Capture the cell that displays the provided text and extract its [x, y] central coordinate. 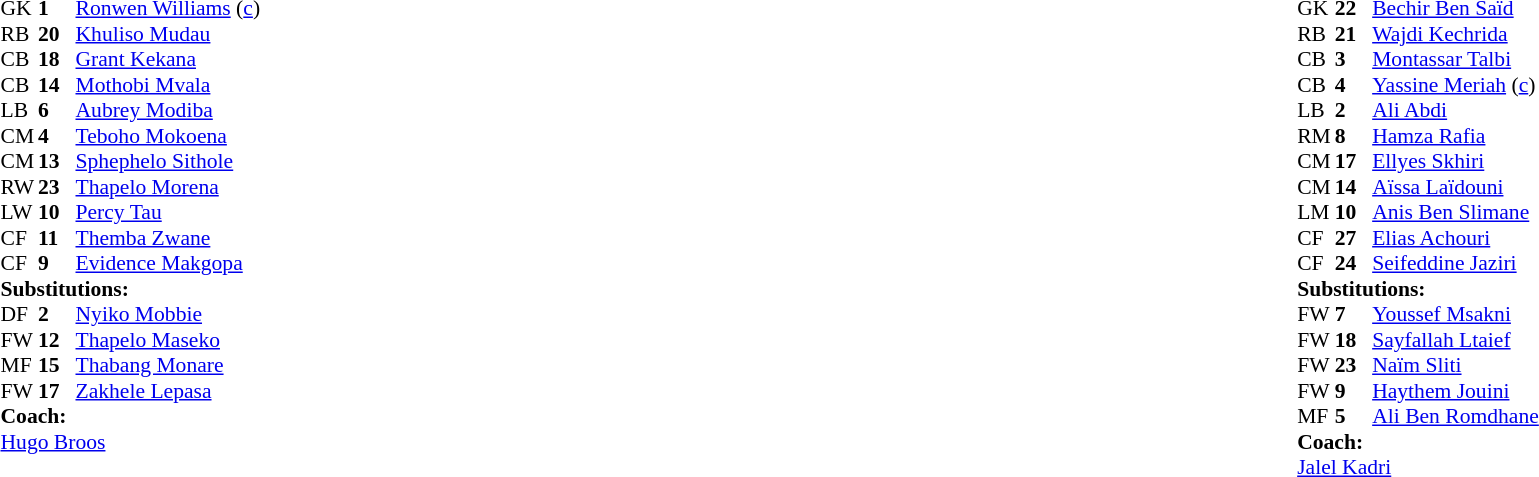
RM [1316, 136]
Wajdi Kechrida [1456, 34]
Naïm Sliti [1456, 365]
Aïssa Laïdouni [1456, 187]
7 [1354, 315]
Ali Ben Romdhane [1456, 417]
3 [1354, 59]
DF [19, 315]
Thabang Monare [168, 365]
Montassar Talbi [1456, 59]
Seifeddine Jaziri [1456, 263]
Khuliso Mudau [168, 34]
Mothobi Mvala [168, 85]
Thapelo Maseko [168, 340]
Evidence Makgopa [168, 263]
LM [1316, 213]
Zakhele Lepasa [168, 391]
8 [1354, 136]
21 [1354, 34]
Themba Zwane [168, 238]
5 [1354, 417]
Sayfallah Ltaief [1456, 340]
Teboho Mokoena [168, 136]
12 [57, 340]
Nyiko Mobbie [168, 315]
LW [19, 213]
Youssef Msakni [1456, 315]
Yassine Meriah (c) [1456, 85]
Hugo Broos [130, 442]
24 [1354, 263]
Ellyes Skhiri [1456, 161]
15 [57, 365]
Thapelo Morena [168, 187]
Grant Kekana [168, 59]
11 [57, 238]
Ali Abdi [1456, 111]
Hamza Rafia [1456, 136]
Sphephelo Sithole [168, 161]
20 [57, 34]
27 [1354, 238]
Aubrey Modiba [168, 111]
13 [57, 161]
6 [57, 111]
Anis Ben Slimane [1456, 213]
Elias Achouri [1456, 238]
RW [19, 187]
Haythem Jouini [1456, 391]
Percy Tau [168, 213]
